Output the [X, Y] coordinate of the center of the cell containing the given text.  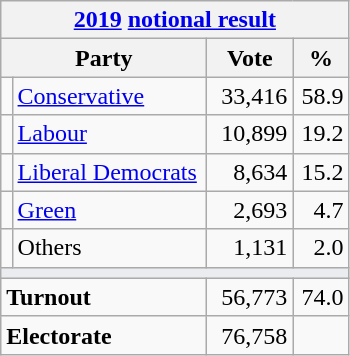
Green [110, 210]
Others [110, 248]
19.2 [321, 134]
Party [104, 58]
1,131 [250, 248]
15.2 [321, 172]
58.9 [321, 96]
Turnout [104, 297]
56,773 [250, 297]
76,758 [250, 335]
2019 notional result [175, 20]
% [321, 58]
2.0 [321, 248]
Liberal Democrats [110, 172]
Labour [110, 134]
Conservative [110, 96]
Electorate [104, 335]
Vote [250, 58]
4.7 [321, 210]
33,416 [250, 96]
8,634 [250, 172]
74.0 [321, 297]
2,693 [250, 210]
10,899 [250, 134]
